Identify which cell holds the provided text, then report its [x, y] central coordinate. 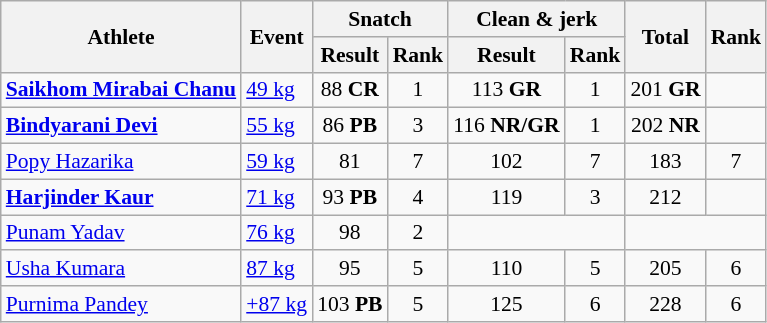
202 NR [665, 126]
Event [276, 36]
59 kg [276, 162]
+87 kg [276, 304]
2 [418, 233]
Clean & jerk [536, 19]
228 [665, 304]
4 [418, 197]
Saikhom Mirabai Chanu [121, 90]
Popy Hazarika [121, 162]
201 GR [665, 90]
Purnima Pandey [121, 304]
Usha Kumara [121, 269]
Total [665, 36]
125 [506, 304]
212 [665, 197]
103 PB [350, 304]
116 NR/GR [506, 126]
87 kg [276, 269]
110 [506, 269]
113 GR [506, 90]
71 kg [276, 197]
95 [350, 269]
183 [665, 162]
93 PB [350, 197]
Snatch [380, 19]
205 [665, 269]
49 kg [276, 90]
88 CR [350, 90]
98 [350, 233]
102 [506, 162]
Punam Yadav [121, 233]
Athlete [121, 36]
86 PB [350, 126]
55 kg [276, 126]
Harjinder Kaur [121, 197]
81 [350, 162]
119 [506, 197]
Bindyarani Devi [121, 126]
76 kg [276, 233]
